Detect which cell encompasses the target text, then output its (X, Y) center coordinate. 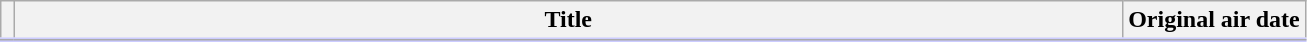
Original air date (1214, 21)
Title (568, 21)
